Extract the [x, y] coordinate from the center of the cell holding the provided text.  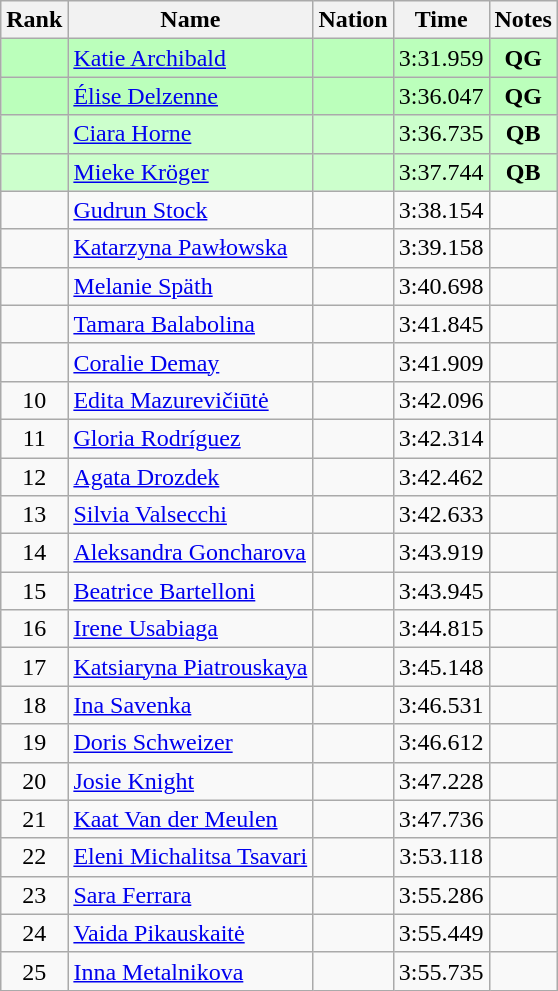
18 [34, 705]
Notes [523, 20]
3:42.314 [441, 438]
Irene Usabiaga [190, 629]
Katarzyna Pawłowska [190, 248]
Doris Schweizer [190, 743]
3:42.462 [441, 477]
Agata Drozdek [190, 477]
Melanie Späth [190, 286]
3:44.815 [441, 629]
15 [34, 591]
Ina Savenka [190, 705]
Aleksandra Goncharova [190, 553]
Time [441, 20]
22 [34, 857]
3:46.612 [441, 743]
Kaat Van der Meulen [190, 819]
Eleni Michalitsa Tsavari [190, 857]
Gloria Rodríguez [190, 438]
3:55.735 [441, 971]
24 [34, 933]
Edita Mazurevičiūtė [190, 400]
Mieke Kröger [190, 172]
3:53.118 [441, 857]
Ciara Horne [190, 134]
10 [34, 400]
13 [34, 515]
3:42.096 [441, 400]
3:41.909 [441, 362]
Vaida Pikauskaitė [190, 933]
23 [34, 895]
Sara Ferrara [190, 895]
3:40.698 [441, 286]
21 [34, 819]
3:47.228 [441, 781]
3:43.945 [441, 591]
25 [34, 971]
3:36.735 [441, 134]
3:38.154 [441, 210]
12 [34, 477]
3:45.148 [441, 667]
3:43.919 [441, 553]
3:36.047 [441, 96]
Rank [34, 20]
Katie Archibald [190, 58]
3:46.531 [441, 705]
Katsiaryna Piatrouskaya [190, 667]
14 [34, 553]
Name [190, 20]
Élise Delzenne [190, 96]
3:55.286 [441, 895]
19 [34, 743]
20 [34, 781]
Gudrun Stock [190, 210]
Coralie Demay [190, 362]
11 [34, 438]
Tamara Balabolina [190, 324]
3:55.449 [441, 933]
3:41.845 [441, 324]
Silvia Valsecchi [190, 515]
17 [34, 667]
16 [34, 629]
Josie Knight [190, 781]
Inna Metalnikova [190, 971]
3:31.959 [441, 58]
3:42.633 [441, 515]
Nation [353, 20]
3:47.736 [441, 819]
3:37.744 [441, 172]
Beatrice Bartelloni [190, 591]
3:39.158 [441, 248]
